Scan for the cell matching the given text and deliver its [X, Y] coordinate at center. 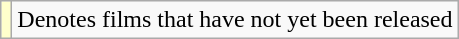
Denotes films that have not yet been released [235, 20]
